Find where the given text appears and provide that cell's center as [X, Y] coordinate. 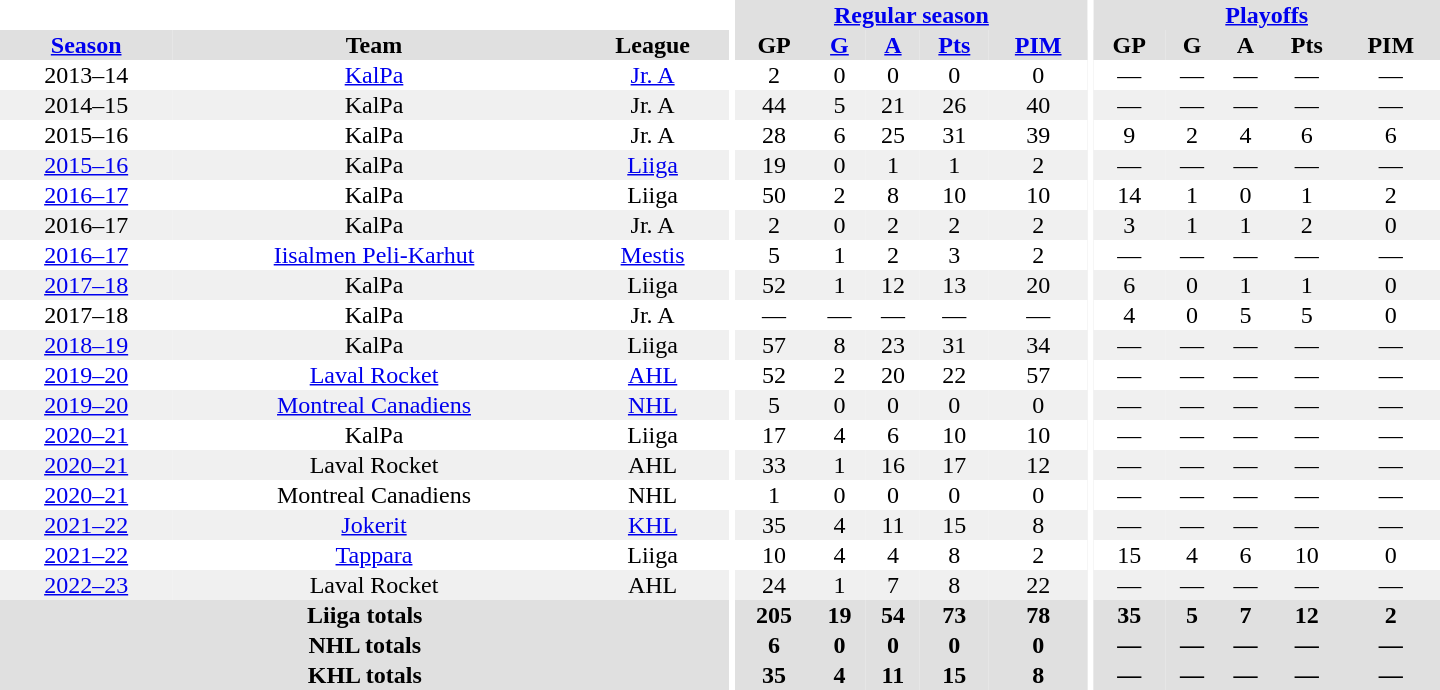
2014–15 [86, 105]
NHL totals [365, 645]
28 [774, 135]
13 [954, 285]
KHL totals [365, 675]
54 [892, 615]
2013–14 [86, 75]
Regular season [911, 15]
44 [774, 105]
25 [892, 135]
33 [774, 465]
Season [86, 45]
26 [954, 105]
Playoffs [1266, 15]
KHL [653, 525]
205 [774, 615]
Mestis [653, 255]
50 [774, 195]
2018–19 [86, 345]
23 [892, 345]
14 [1129, 195]
League [653, 45]
Tappara [374, 555]
Liiga totals [365, 615]
21 [892, 105]
2022–23 [86, 585]
34 [1038, 345]
Jokerit [374, 525]
39 [1038, 135]
73 [954, 615]
Iisalmen Peli-Karhut [374, 255]
Team [374, 45]
24 [774, 585]
9 [1129, 135]
78 [1038, 615]
16 [892, 465]
40 [1038, 105]
